Find where the given text appears and provide that cell's center as [X, Y] coordinate. 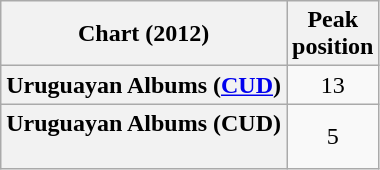
Peakposition [333, 34]
5 [333, 136]
Chart (2012) [144, 34]
13 [333, 85]
